Scan for the cell matching the given text and deliver its (x, y) coordinate at center. 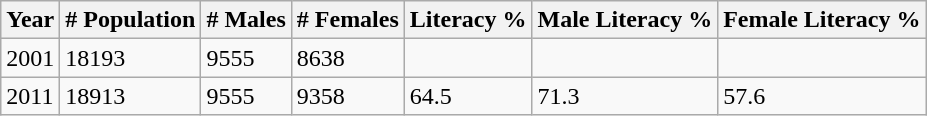
Female Literacy % (822, 20)
2001 (30, 58)
Year (30, 20)
# Population (130, 20)
Male Literacy % (625, 20)
2011 (30, 96)
18193 (130, 58)
18913 (130, 96)
71.3 (625, 96)
9358 (348, 96)
8638 (348, 58)
# Males (246, 20)
57.6 (822, 96)
64.5 (468, 96)
# Females (348, 20)
Literacy % (468, 20)
